Pinpoint the cell where the given text exists, returning its (X, Y) midpoint coordinate. 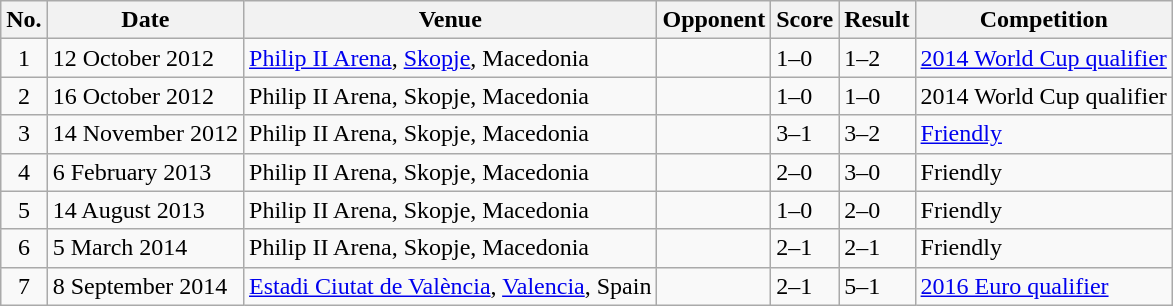
6 (24, 248)
5 (24, 210)
14 November 2012 (145, 134)
12 October 2012 (145, 58)
2016 Euro qualifier (1044, 286)
Estadi Ciutat de València, Valencia, Spain (450, 286)
1–2 (877, 58)
No. (24, 20)
Opponent (714, 20)
8 September 2014 (145, 286)
7 (24, 286)
2 (24, 96)
14 August 2013 (145, 210)
5 March 2014 (145, 248)
Result (877, 20)
4 (24, 172)
16 October 2012 (145, 96)
6 February 2013 (145, 172)
1 (24, 58)
5–1 (877, 286)
Venue (450, 20)
3–1 (805, 134)
Competition (1044, 20)
3 (24, 134)
Score (805, 20)
3–0 (877, 172)
Date (145, 20)
3–2 (877, 134)
